Search for the cell housing the specified text and yield its [x, y] center coordinate. 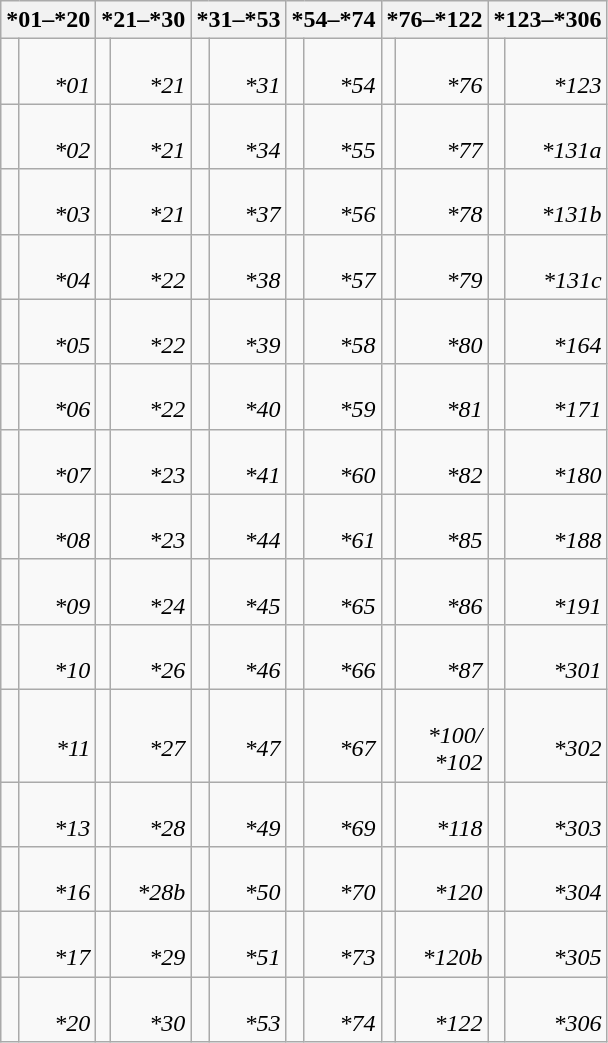
*74 [342, 1010]
*45 [248, 592]
*29 [151, 944]
*06 [58, 396]
*100/*102 [442, 735]
*56 [342, 202]
*31–*53 [238, 20]
*164 [556, 332]
*76–*122 [434, 20]
*305 [556, 944]
*123–*306 [548, 20]
*81 [442, 396]
*09 [58, 592]
*66 [342, 656]
*40 [248, 396]
*05 [58, 332]
*76 [442, 72]
*47 [248, 735]
*131b [556, 202]
*26 [151, 656]
*54 [342, 72]
*60 [342, 462]
*30 [151, 1010]
*44 [248, 526]
*86 [442, 592]
*79 [442, 266]
*07 [58, 462]
*57 [342, 266]
*303 [556, 814]
*10 [58, 656]
*123 [556, 72]
*41 [248, 462]
*171 [556, 396]
*37 [248, 202]
*13 [58, 814]
*01 [58, 72]
*131c [556, 266]
*49 [248, 814]
*77 [442, 136]
*302 [556, 735]
*20 [58, 1010]
*304 [556, 880]
*51 [248, 944]
*31 [248, 72]
*04 [58, 266]
*69 [342, 814]
*188 [556, 526]
*17 [58, 944]
*28b [151, 880]
*21–*30 [144, 20]
*306 [556, 1010]
*53 [248, 1010]
*58 [342, 332]
*65 [342, 592]
*01–*20 [48, 20]
*61 [342, 526]
*50 [248, 880]
*122 [442, 1010]
*85 [442, 526]
*08 [58, 526]
*301 [556, 656]
*24 [151, 592]
*118 [442, 814]
*120 [442, 880]
*39 [248, 332]
*87 [442, 656]
*180 [556, 462]
*191 [556, 592]
*70 [342, 880]
*28 [151, 814]
*55 [342, 136]
*80 [442, 332]
*38 [248, 266]
*46 [248, 656]
*16 [58, 880]
*120b [442, 944]
*03 [58, 202]
*11 [58, 735]
*02 [58, 136]
*59 [342, 396]
*67 [342, 735]
*73 [342, 944]
*78 [442, 202]
*34 [248, 136]
*54–*74 [334, 20]
*131a [556, 136]
*27 [151, 735]
*82 [442, 462]
